For the text-containing cell, return its midpoint in (x, y) coordinate format. 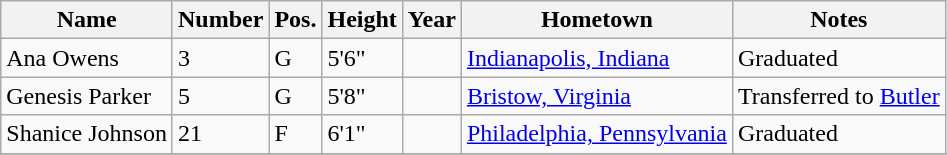
Pos. (296, 20)
3 (220, 58)
Hometown (596, 20)
Bristow, Virginia (596, 96)
21 (220, 134)
5'6" (362, 58)
Ana Owens (87, 58)
Philadelphia, Pennsylvania (596, 134)
Genesis Parker (87, 96)
Height (362, 20)
Notes (838, 20)
Year (432, 20)
6'1" (362, 134)
Transferred to Butler (838, 96)
5 (220, 96)
Number (220, 20)
Indianapolis, Indiana (596, 58)
Name (87, 20)
F (296, 134)
5'8" (362, 96)
Shanice Johnson (87, 134)
